Return the [X, Y] coordinate for the center point of the cell that contains the specified text.  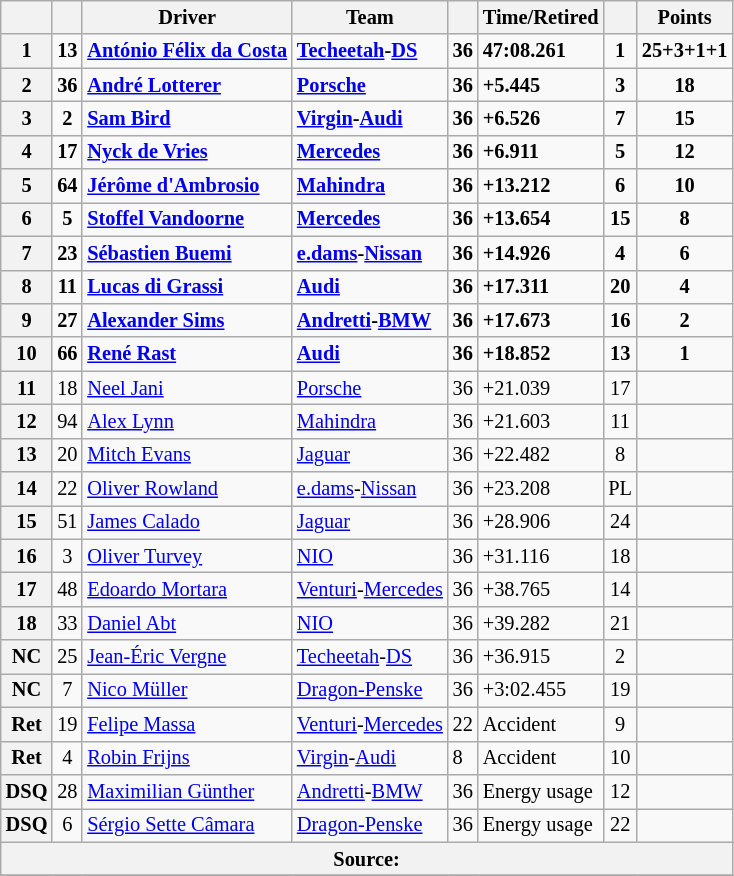
47:08.261 [541, 51]
25 [67, 657]
Sam Bird [187, 118]
+23.208 [541, 489]
+13.654 [541, 219]
+38.765 [541, 589]
+18.852 [541, 354]
Jean-Éric Vergne [187, 657]
Jérôme d'Ambrosio [187, 186]
Oliver Turvey [187, 556]
28 [67, 791]
Points [685, 17]
94 [67, 421]
+17.311 [541, 287]
Edoardo Mortara [187, 589]
Alexander Sims [187, 320]
66 [67, 354]
Maximilian Günther [187, 791]
21 [620, 623]
Daniel Abt [187, 623]
Oliver Rowland [187, 489]
Source: [367, 859]
Neel Jani [187, 388]
René Rast [187, 354]
33 [67, 623]
Driver [187, 17]
+5.445 [541, 85]
Nico Müller [187, 690]
+3:02.455 [541, 690]
James Calado [187, 522]
Stoffel Vandoorne [187, 219]
+6.526 [541, 118]
+21.603 [541, 421]
51 [67, 522]
PL [620, 489]
25+3+1+1 [685, 51]
27 [67, 320]
48 [67, 589]
António Félix da Costa [187, 51]
Sérgio Sette Câmara [187, 825]
+17.673 [541, 320]
Nyck de Vries [187, 152]
Sébastien Buemi [187, 253]
Robin Frijns [187, 758]
Felipe Massa [187, 724]
Time/Retired [541, 17]
+39.282 [541, 623]
+22.482 [541, 455]
24 [620, 522]
+6.911 [541, 152]
André Lotterer [187, 85]
+13.212 [541, 186]
64 [67, 186]
+36.915 [541, 657]
+31.116 [541, 556]
Lucas di Grassi [187, 287]
Mitch Evans [187, 455]
Alex Lynn [187, 421]
+14.926 [541, 253]
23 [67, 253]
+21.039 [541, 388]
Team [370, 17]
+28.906 [541, 522]
